Find where the given text appears and provide that cell's center as [x, y] coordinate. 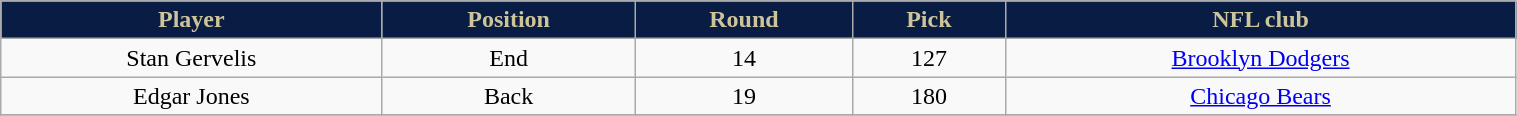
127 [929, 58]
Round [744, 20]
180 [929, 96]
14 [744, 58]
Stan Gervelis [192, 58]
Back [508, 96]
19 [744, 96]
End [508, 58]
NFL club [1260, 20]
Edgar Jones [192, 96]
Position [508, 20]
Pick [929, 20]
Chicago Bears [1260, 96]
Brooklyn Dodgers [1260, 58]
Player [192, 20]
